Scan for the cell matching the given text and deliver its [x, y] coordinate at center. 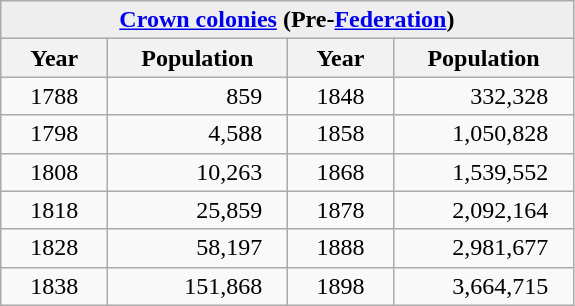
1808 [54, 172]
3,664,715 [484, 286]
2,981,677 [484, 248]
859 [198, 96]
25,859 [198, 210]
4,588 [198, 134]
1,539,552 [484, 172]
2,092,164 [484, 210]
1878 [340, 210]
1828 [54, 248]
1898 [340, 286]
1,050,828 [484, 134]
1838 [54, 286]
1858 [340, 134]
58,197 [198, 248]
1868 [340, 172]
10,263 [198, 172]
1888 [340, 248]
332,328 [484, 96]
151,868 [198, 286]
1788 [54, 96]
1818 [54, 210]
1798 [54, 134]
1848 [340, 96]
Crown colonies (Pre-Federation) [287, 20]
